For the text-containing cell, return its midpoint in (X, Y) coordinate format. 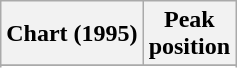
Peakposition (189, 34)
Chart (1995) (72, 34)
